Provide the [X, Y] coordinate of the cell's center where the given text is located.  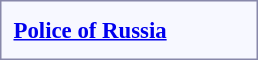
Police of Russia [90, 30]
